For the text-containing cell, return its midpoint in [X, Y] coordinate format. 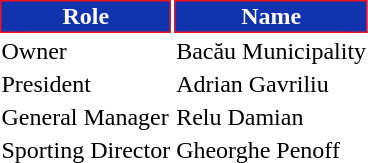
Adrian Gavriliu [272, 84]
Relu Damian [272, 117]
Role [86, 16]
General Manager [86, 117]
Bacău Municipality [272, 51]
President [86, 84]
Name [272, 16]
Owner [86, 51]
